From the cell containing the given text, extract its center point as [X, Y] coordinate. 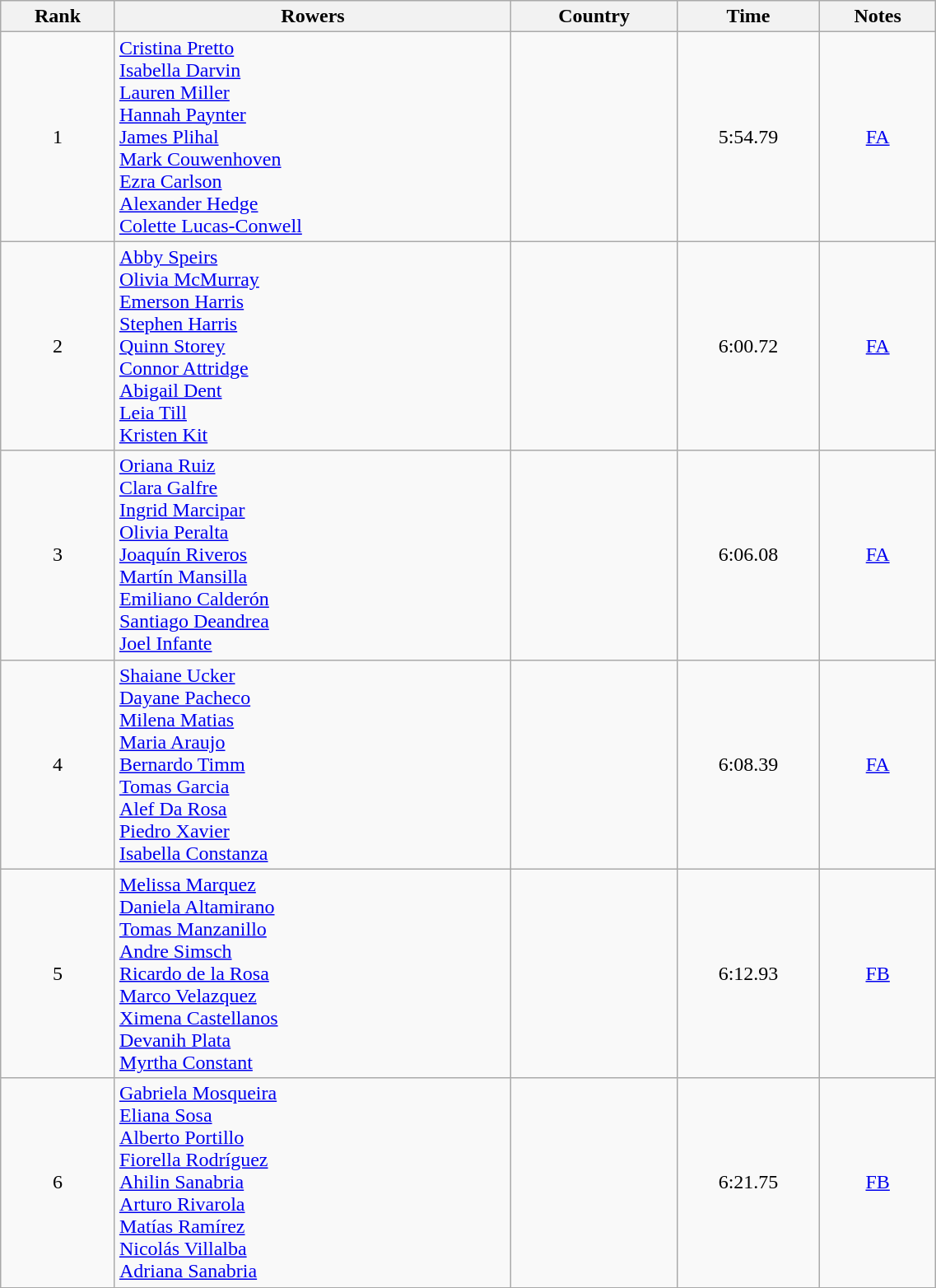
Gabriela MosqueiraEliana SosaAlberto PortilloFiorella RodríguezAhilin SanabriaArturo RivarolaMatías RamírezNicolás VillalbaAdriana Sanabria [313, 1183]
Time [749, 16]
Country [594, 16]
5:54.79 [749, 137]
Cristina PrettoIsabella DarvinLauren MillerHannah PaynterJames PlihalMark CouwenhovenEzra CarlsonAlexander HedgeColette Lucas-Conwell [313, 137]
3 [58, 555]
6:08.39 [749, 764]
2 [58, 346]
Notes [878, 16]
Abby SpeirsOlivia McMurrayEmerson HarrisStephen HarrisQuinn StoreyConnor AttridgeAbigail DentLeia TillKristen Kit [313, 346]
5 [58, 973]
6:00.72 [749, 346]
6:06.08 [749, 555]
Rowers [313, 16]
4 [58, 764]
6:12.93 [749, 973]
Oriana RuizClara GalfreIngrid MarciparOlivia PeraltaJoaquín RiverosMartín MansillaEmiliano CalderónSantiago DeandreaJoel Infante [313, 555]
1 [58, 137]
Rank [58, 16]
6 [58, 1183]
Melissa MarquezDaniela AltamiranoTomas ManzanilloAndre SimschRicardo de la RosaMarco VelazquezXimena CastellanosDevanih PlataMyrtha Constant [313, 973]
Shaiane UckerDayane PachecoMilena MatiasMaria AraujoBernardo TimmTomas GarciaAlef Da RosaPiedro XavierIsabella Constanza [313, 764]
6:21.75 [749, 1183]
